Scan for the cell matching the given text and deliver its (x, y) coordinate at center. 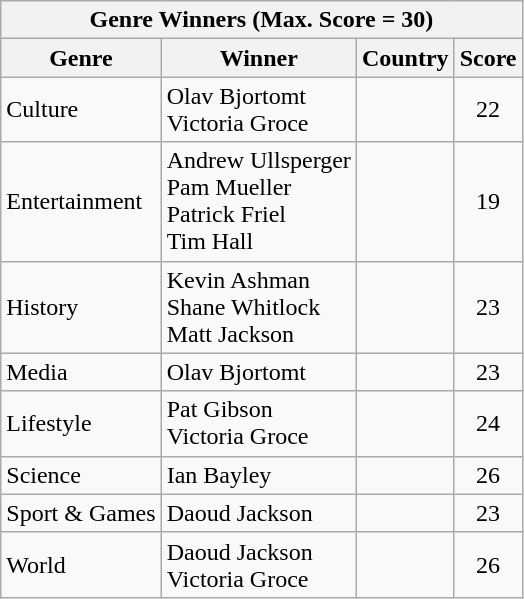
Pat GibsonVictoria Groce (258, 424)
Winner (258, 58)
22 (488, 110)
Olav Bjortomt (258, 372)
Andrew UllspergerPam MuellerPatrick FrielTim Hall (258, 202)
Media (81, 372)
Ian Bayley (258, 475)
Sport & Games (81, 513)
History (81, 307)
Science (81, 475)
24 (488, 424)
Score (488, 58)
19 (488, 202)
Genre Winners (Max. Score = 30) (262, 20)
Country (405, 58)
Culture (81, 110)
Lifestyle (81, 424)
Genre (81, 58)
Kevin AshmanShane WhitlockMatt Jackson (258, 307)
World (81, 564)
Daoud Jackson (258, 513)
Olav BjortomtVictoria Groce (258, 110)
Daoud JacksonVictoria Groce (258, 564)
Entertainment (81, 202)
